Determine the (X, Y) coordinate at the center of the cell enclosing the given text.  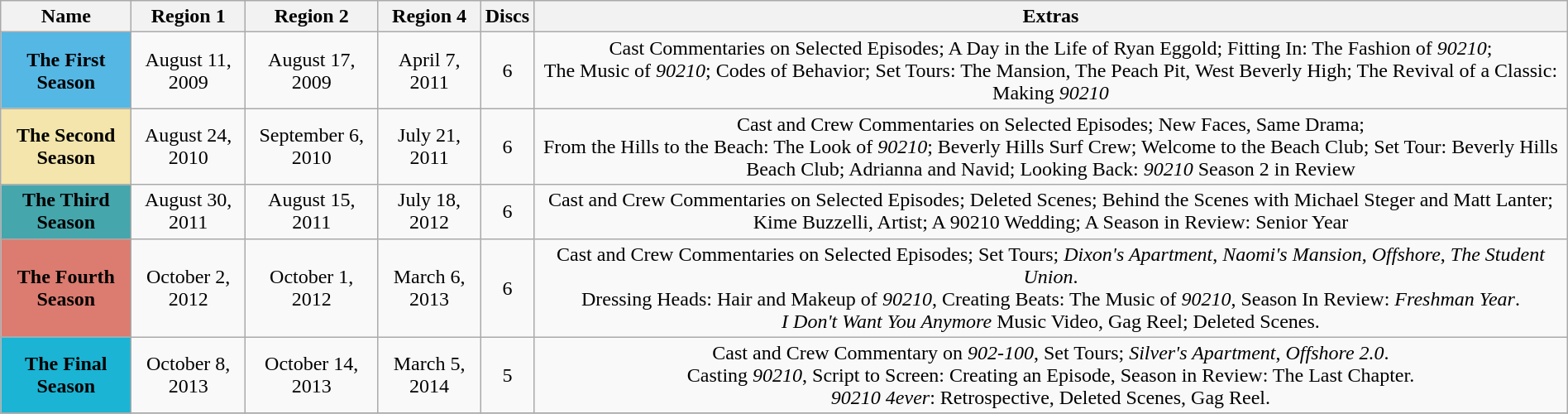
August 17, 2009 (311, 70)
The Second Season (66, 147)
Region 2 (311, 17)
5 (507, 375)
August 30, 2011 (189, 212)
The Final Season (66, 375)
April 7, 2011 (429, 70)
October 1, 2012 (311, 288)
July 21, 2011 (429, 147)
October 8, 2013 (189, 375)
Name (66, 17)
August 11, 2009 (189, 70)
The First Season (66, 70)
October 14, 2013 (311, 375)
Region 1 (189, 17)
Region 4 (429, 17)
September 6, 2010 (311, 147)
The Fourth Season (66, 288)
March 6, 2013 (429, 288)
The Third Season (66, 212)
August 15, 2011 (311, 212)
Discs (507, 17)
Extras (1051, 17)
March 5, 2014 (429, 375)
October 2, 2012 (189, 288)
August 24, 2010 (189, 147)
July 18, 2012 (429, 212)
